Provide the [x, y] coordinate of the cell's center where the given text is located.  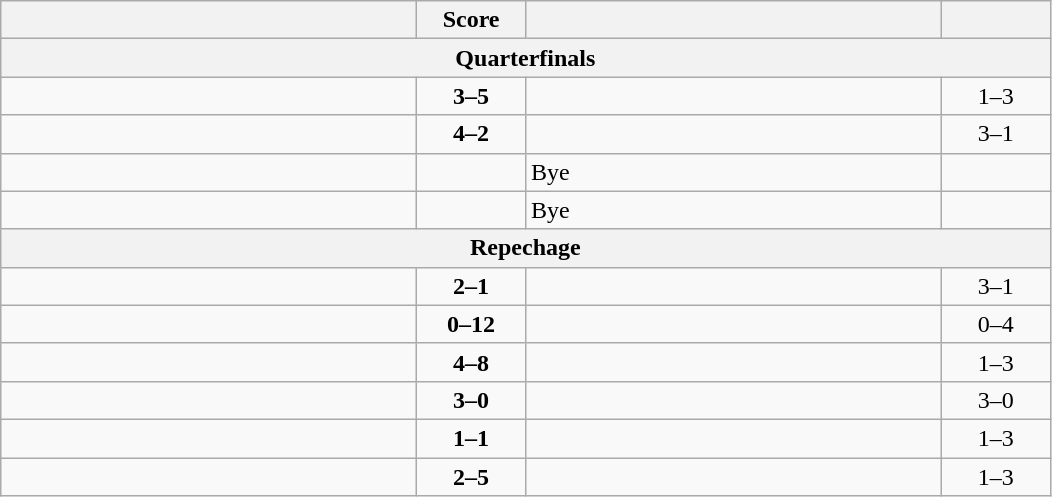
4–8 [472, 362]
Repechage [526, 248]
4–2 [472, 134]
0–12 [472, 324]
0–4 [996, 324]
2–1 [472, 286]
2–5 [472, 477]
Quarterfinals [526, 58]
3–5 [472, 96]
1–1 [472, 438]
Score [472, 20]
